Return the [x, y] coordinate for the center point of the cell that contains the specified text.  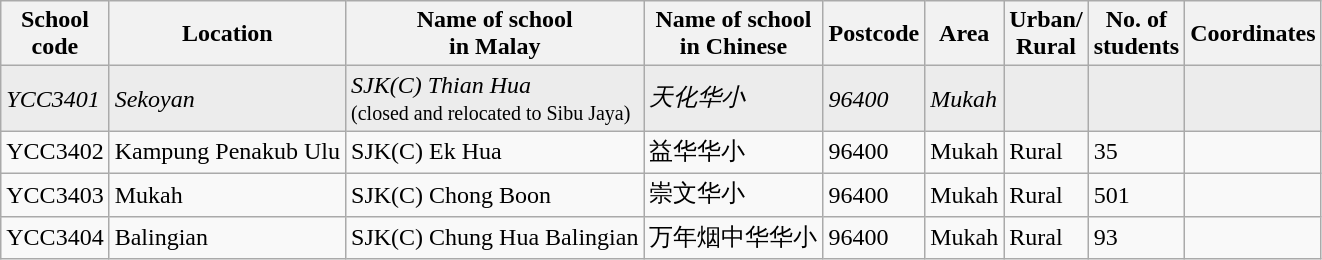
Name of schoolin Malay [495, 34]
崇文华小 [734, 194]
YCC3403 [55, 194]
SJK(C) Chung Hua Balingian [495, 238]
Coordinates [1253, 34]
万年烟中华华小 [734, 238]
Area [964, 34]
Location [227, 34]
天化华小 [734, 98]
501 [1136, 194]
35 [1136, 152]
Balingian [227, 238]
Sekoyan [227, 98]
YCC3401 [55, 98]
SJK(C) Thian Hua(closed and relocated to Sibu Jaya) [495, 98]
Kampung Penakub Ulu [227, 152]
SJK(C) Chong Boon [495, 194]
Schoolcode [55, 34]
YCC3404 [55, 238]
SJK(C) Ek Hua [495, 152]
益华华小 [734, 152]
Name of schoolin Chinese [734, 34]
No. ofstudents [1136, 34]
YCC3402 [55, 152]
Urban/Rural [1046, 34]
93 [1136, 238]
Postcode [874, 34]
